Identify which cell holds the provided text, then report its (X, Y) central coordinate. 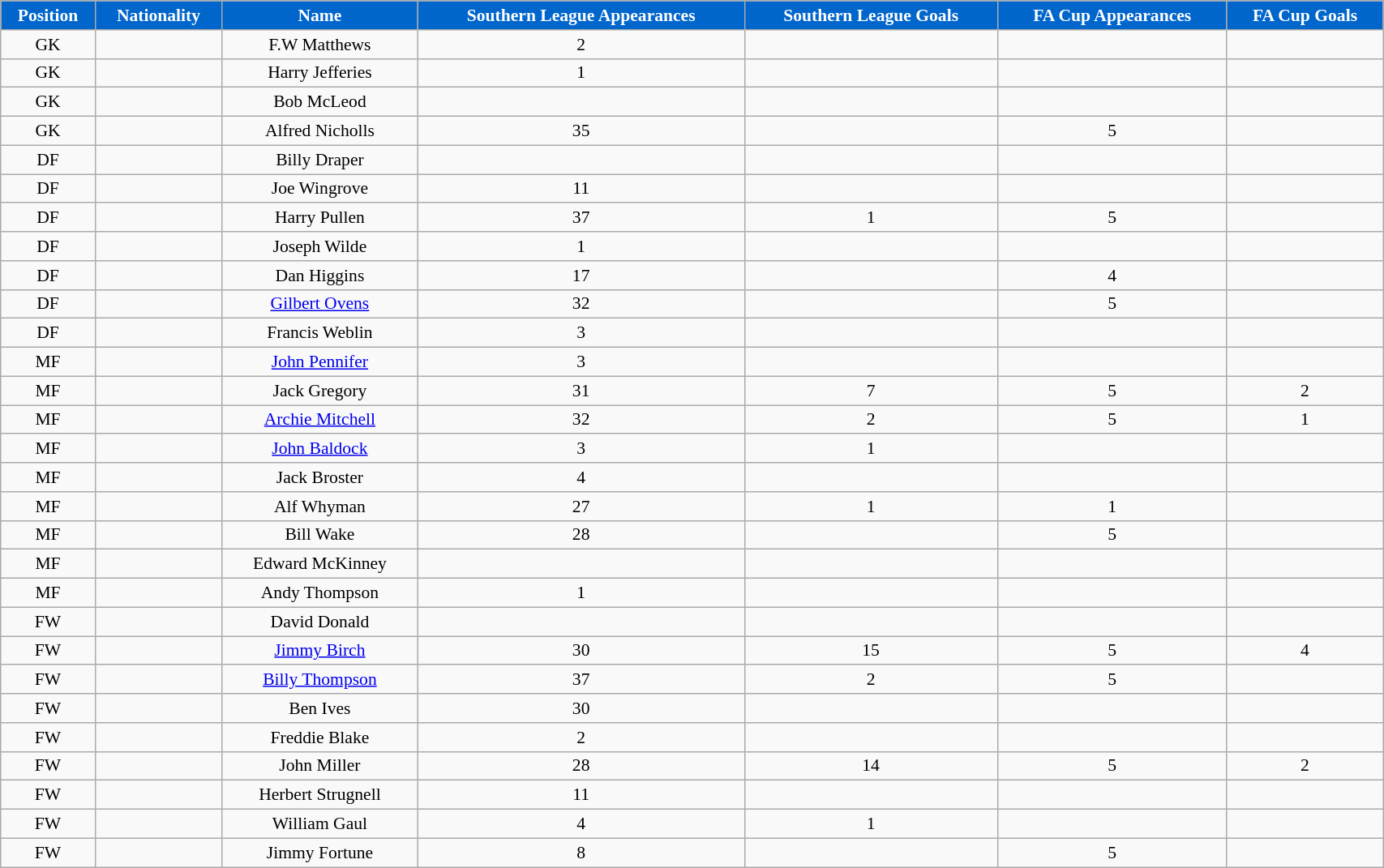
31 (581, 391)
Jack Broster (320, 477)
35 (581, 131)
Archie Mitchell (320, 420)
Joe Wingrove (320, 189)
John Baldock (320, 449)
John Pennifer (320, 362)
Alfred Nicholls (320, 131)
Jimmy Birch (320, 651)
John Miller (320, 766)
Dan Higgins (320, 276)
8 (581, 853)
Position (49, 15)
Herbert Strugnell (320, 795)
Billy Thompson (320, 680)
Harry Pullen (320, 218)
Nationality (158, 15)
Southern League Appearances (581, 15)
Bob McLeod (320, 102)
Freddie Blake (320, 738)
Name (320, 15)
Alf Whyman (320, 507)
14 (871, 766)
Joseph Wilde (320, 246)
F.W Matthews (320, 45)
Gilbert Ovens (320, 304)
Andy Thompson (320, 593)
Jimmy Fortune (320, 853)
Southern League Goals (871, 15)
27 (581, 507)
Edward McKinney (320, 564)
Billy Draper (320, 160)
FA Cup Goals (1305, 15)
Harry Jefferies (320, 73)
David Donald (320, 622)
Jack Gregory (320, 391)
Ben Ives (320, 708)
17 (581, 276)
15 (871, 651)
Bill Wake (320, 535)
7 (871, 391)
William Gaul (320, 824)
Francis Weblin (320, 333)
FA Cup Appearances (1112, 15)
